Search for the cell housing the specified text and yield its (x, y) center coordinate. 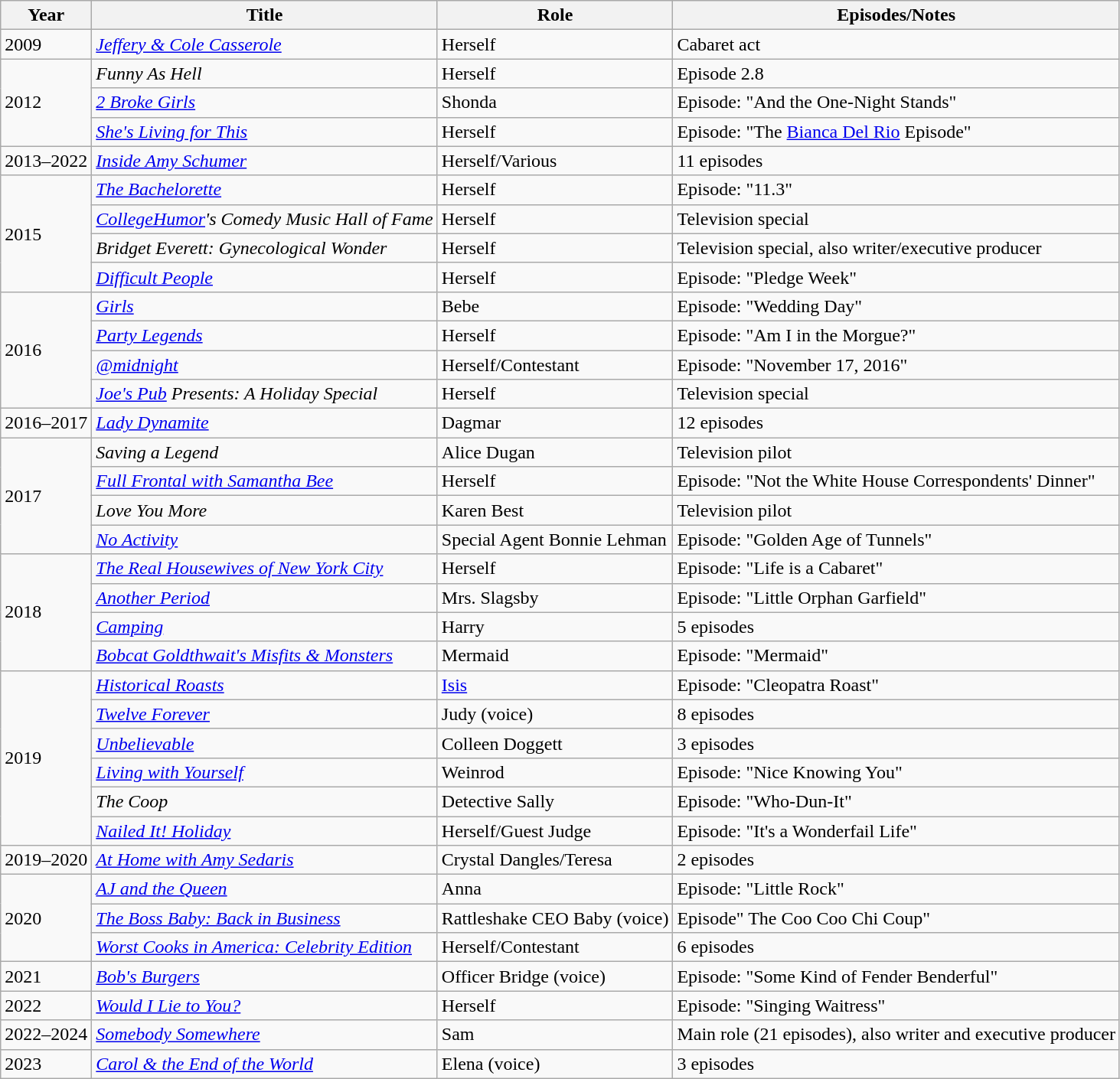
The Boss Baby: Back in Business (265, 918)
Episode: "Am I in the Morgue?" (896, 335)
@midnight (265, 365)
Living with Yourself (265, 772)
Alice Dugan (555, 452)
Episode: "Who-Dun-It" (896, 801)
Bebe (555, 306)
2020 (46, 918)
2023 (46, 1064)
The Coop (265, 801)
5 episodes (896, 627)
2013–2022 (46, 161)
The Real Housewives of New York City (265, 569)
Would I Lie to You? (265, 1006)
Herself/Various (555, 161)
Twelve Forever (265, 714)
2017 (46, 496)
Another Period (265, 598)
Episode: "11.3" (896, 190)
2022–2024 (46, 1035)
No Activity (265, 539)
2018 (46, 612)
Episode: "Golden Age of Tunnels" (896, 539)
CollegeHumor's Comedy Music Hall of Fame (265, 219)
Detective Sally (555, 801)
Jeffery & Cole Casserole (265, 44)
2 episodes (896, 860)
Episode: "Some Kind of Fender Benderful" (896, 976)
Dagmar (555, 423)
2019–2020 (46, 860)
Episode 2.8 (896, 73)
2016 (46, 350)
She's Living for This (265, 132)
Anna (555, 889)
Crystal Dangles/Teresa (555, 860)
Episode: "November 17, 2016" (896, 365)
Carol & the End of the World (265, 1064)
2012 (46, 103)
Colleen Doggett (555, 743)
Episode" The Coo Coo Chi Coup" (896, 918)
Shonda (555, 103)
The Bachelorette (265, 190)
Episode: "The Bianca Del Rio Episode" (896, 132)
2021 (46, 976)
8 episodes (896, 714)
Episode: "Little Rock" (896, 889)
2016–2017 (46, 423)
Difficult People (265, 277)
Role (555, 15)
Bob's Burgers (265, 976)
Girls (265, 306)
Bridget Everett: Gynecological Wonder (265, 248)
Full Frontal with Samantha Bee (265, 481)
Lady Dynamite (265, 423)
2022 (46, 1006)
Episode: "Singing Waitress" (896, 1006)
2 Broke Girls (265, 103)
Year (46, 15)
Mermaid (555, 656)
Saving a Legend (265, 452)
Episode: "It's a Wonderfail Life" (896, 830)
At Home with Amy Sedaris (265, 860)
Episode: "Nice Knowing You" (896, 772)
Nailed It! Holiday (265, 830)
Officer Bridge (voice) (555, 976)
Episodes/Notes (896, 15)
Episode: "Pledge Week" (896, 277)
Karen Best (555, 510)
Love You More (265, 510)
2015 (46, 233)
Episode: "Not the White House Correspondents' Dinner" (896, 481)
Inside Amy Schumer (265, 161)
Sam (555, 1035)
Title (265, 15)
Episode: "And the One-Night Stands" (896, 103)
Main role (21 episodes), also writer and executive producer (896, 1035)
6 episodes (896, 947)
Historical Roasts (265, 685)
Funny As Hell (265, 73)
Harry (555, 627)
AJ and the Queen (265, 889)
Party Legends (265, 335)
Episode: "Little Orphan Garfield" (896, 598)
Mrs. Slagsby (555, 598)
Special Agent Bonnie Lehman (555, 539)
Joe's Pub Presents: A Holiday Special (265, 394)
Weinrod (555, 772)
Bobcat Goldthwait's Misfits & Monsters (265, 656)
Episode: "Cleopatra Roast" (896, 685)
Episode: "Life is a Cabaret" (896, 569)
Cabaret act (896, 44)
Unbelievable (265, 743)
Isis (555, 685)
Somebody Somewhere (265, 1035)
Judy (voice) (555, 714)
Elena (voice) (555, 1064)
2009 (46, 44)
Herself/Guest Judge (555, 830)
Television special, also writer/executive producer (896, 248)
12 episodes (896, 423)
Worst Cooks in America: Celebrity Edition (265, 947)
11 episodes (896, 161)
Rattleshake CEO Baby (voice) (555, 918)
Camping (265, 627)
Episode: "Mermaid" (896, 656)
Episode: "Wedding Day" (896, 306)
2019 (46, 758)
